Capture the cell that displays the provided text and extract its (X, Y) central coordinate. 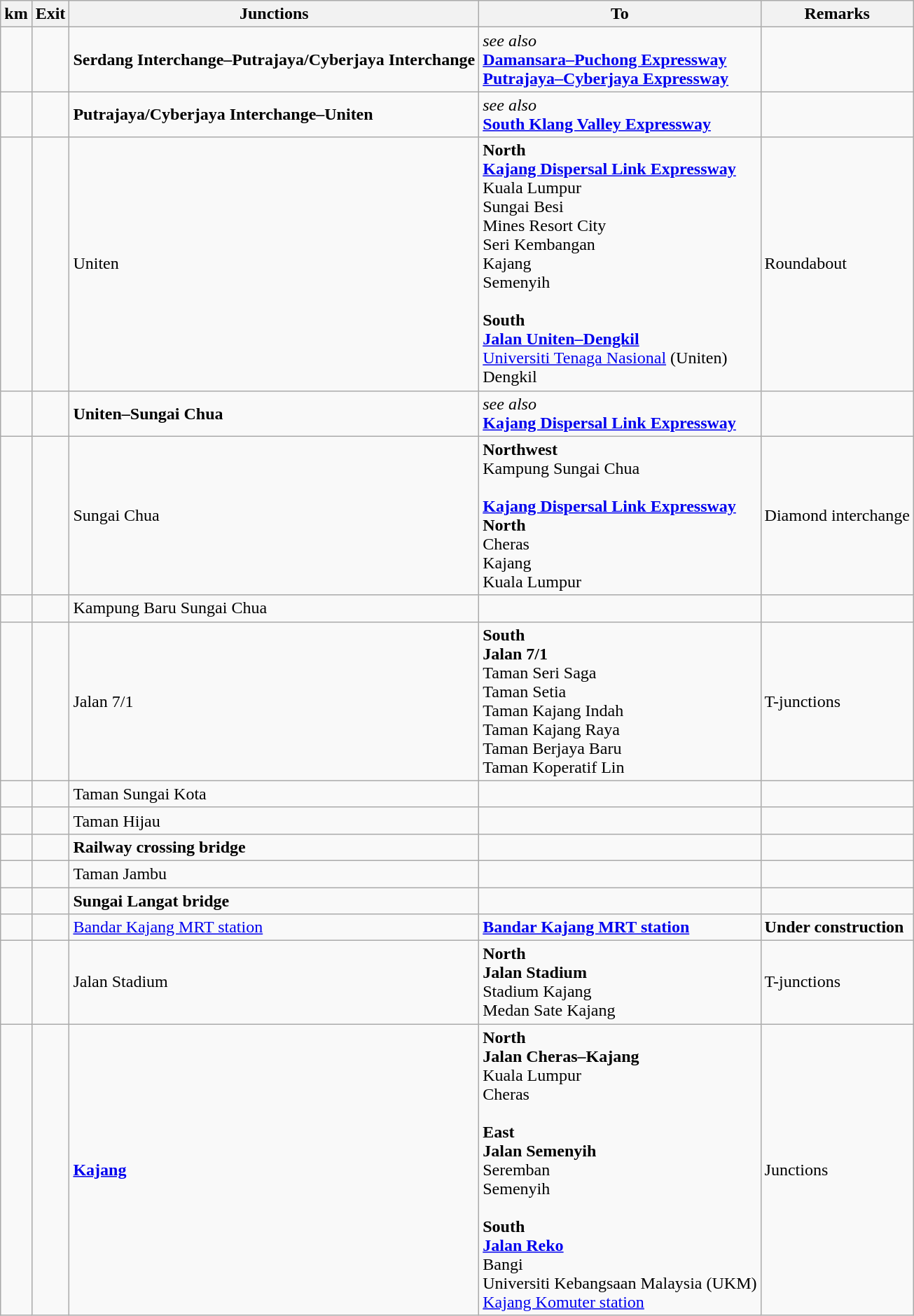
SouthJalan 7/1Taman Seri SagaTaman SetiaTaman Kajang IndahTaman Kajang RayaTaman Berjaya BaruTaman Koperatif Lin (620, 701)
Under construction (837, 927)
Sungai Chua (275, 515)
Diamond interchange (837, 515)
Sungai Langat bridge (275, 901)
km (16, 14)
Kampung Baru Sungai Chua (275, 608)
see also Damansara–Puchong Expressway Putrajaya–Cyberjaya Expressway (620, 59)
Remarks (837, 14)
see also Kajang Dispersal Link Expressway (620, 413)
Kajang (275, 1170)
NorthwestKampung Sungai Chua Kajang Dispersal Link ExpresswayNorthCherasKajangKuala Lumpur (620, 515)
Taman Jambu (275, 874)
To (620, 14)
NorthJalan StadiumStadium KajangMedan Sate Kajang (620, 983)
Jalan 7/1 (275, 701)
Uniten–Sungai Chua (275, 413)
Taman Sungai Kota (275, 794)
Putrajaya/Cyberjaya Interchange–Uniten (275, 115)
Exit (50, 14)
Roundabout (837, 264)
Jalan Stadium (275, 983)
see also South Klang Valley Expressway (620, 115)
Uniten (275, 264)
Serdang Interchange–Putrajaya/Cyberjaya Interchange (275, 59)
Railway crossing bridge (275, 847)
Taman Hijau (275, 820)
